Determine the [x, y] coordinate at the center of the cell enclosing the given text.  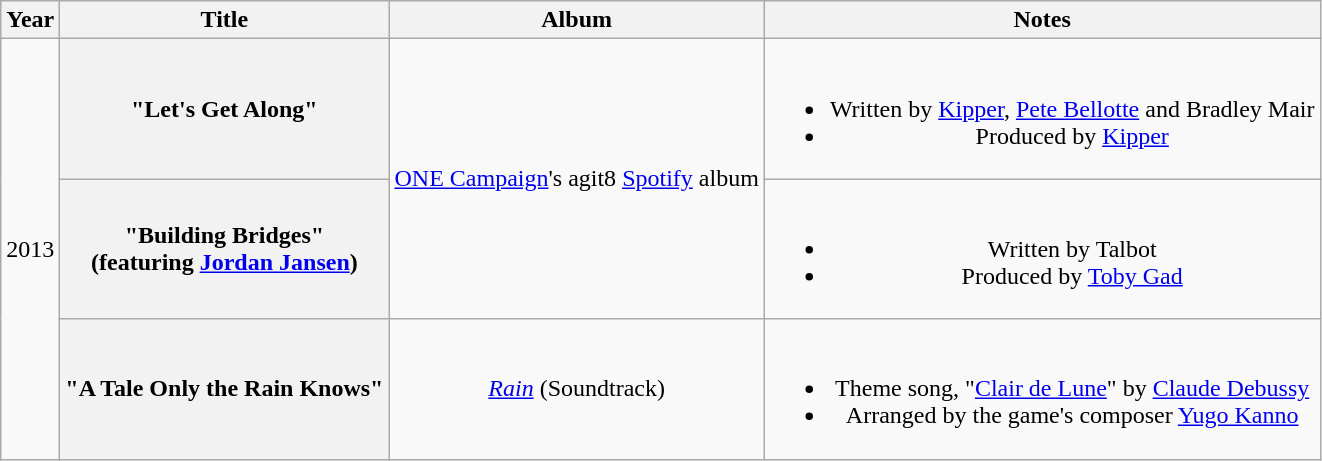
Notes [1042, 20]
"Building Bridges"(featuring Jordan Jansen) [224, 249]
Written by TalbotProduced by Toby Gad [1042, 249]
Title [224, 20]
Rain (Soundtrack) [576, 389]
"A Tale Only the Rain Knows" [224, 389]
Written by Kipper, Pete Bellotte and Bradley MairProduced by Kipper [1042, 109]
ONE Campaign's agit8 Spotify album [576, 179]
"Let's Get Along" [224, 109]
2013 [30, 249]
Theme song, "Clair de Lune" by Claude DebussyArranged by the game's composer Yugo Kanno [1042, 389]
Album [576, 20]
Year [30, 20]
